Pinpoint the cell where the given text exists, returning its (X, Y) midpoint coordinate. 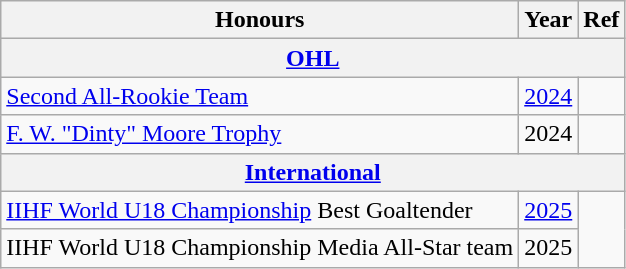
OHL (313, 58)
Ref (602, 20)
International (313, 172)
IIHF World U18 Championship Media All-Star team (260, 248)
Second All-Rookie Team (260, 96)
Year (548, 20)
Honours (260, 20)
F. W. "Dinty" Moore Trophy (260, 134)
IIHF World U18 Championship Best Goaltender (260, 210)
